Return the [X, Y] coordinate for the center point of the cell that contains the specified text.  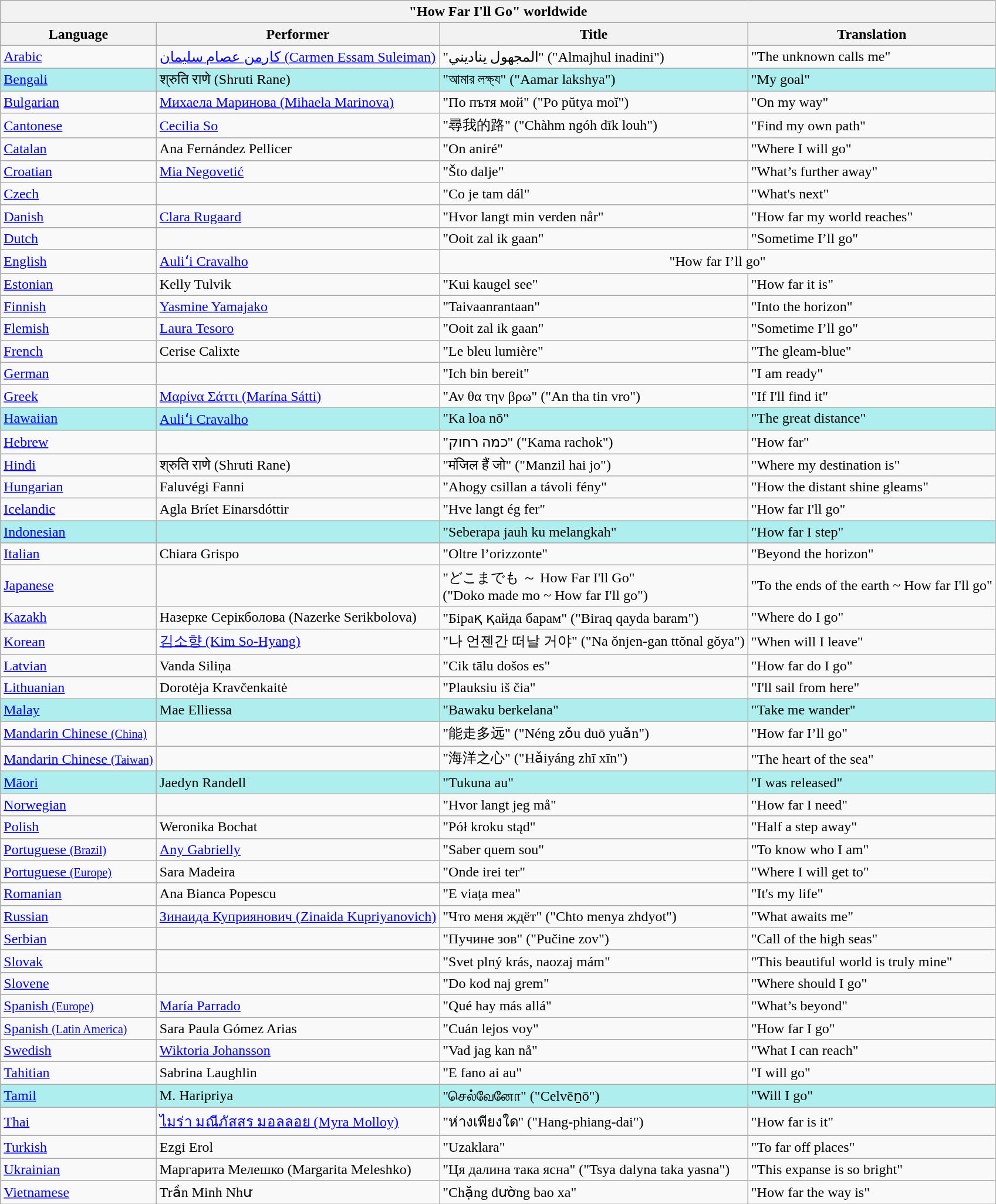
"What I can reach" [872, 1051]
김소향 (Kim So-Hyang) [298, 642]
Icelandic [79, 510]
Romanian [79, 894]
"Ka loa nō" [594, 419]
"The unknown calls me" [872, 57]
"To the ends of the earth ~ How far I'll go" [872, 586]
Trần Minh Như [298, 1192]
"Αν θα την βρω" ("An tha tin vro") [594, 396]
"How far I'll go" [872, 510]
Cerise Calixte [298, 351]
"Tukuna au" [594, 783]
Arabic [79, 57]
Greek [79, 396]
Зинаида Куприянович (Zinaida Kupriyanovich) [298, 916]
"Where do I go" [872, 618]
Latvian [79, 665]
ไมร่า มณีภัสสร มอลลอย (Myra Molloy) [298, 1121]
"Where my destination is" [872, 464]
"Plauksiu iš čia" [594, 688]
French [79, 351]
"The gleam-blue" [872, 351]
"What’s further away" [872, 171]
Hawaiian [79, 419]
Назерке Серікболова (Nazerke Serikbolova) [298, 618]
"To far off places" [872, 1147]
"Seberapa jauh ku melangkah" [594, 532]
"I am ready" [872, 373]
Indonesian [79, 532]
"Take me wander" [872, 710]
"Бірақ қайда барам" ("Biraq qayda baram") [594, 618]
"The heart of the sea" [872, 758]
Ana Fernández Pellicer [298, 149]
"Svet plný krás, naozaj mám" [594, 961]
Japanese [79, 586]
"E fano ai au" [594, 1073]
Estonian [79, 284]
"What’s beyond" [872, 1006]
Malay [79, 710]
Portuguese (Brazil) [79, 849]
Title [594, 34]
Danish [79, 216]
"Into the horizon" [872, 306]
Flemish [79, 329]
Михаела Маринова (Mihaela Marinova) [298, 102]
Finnish [79, 306]
"Le bleu lumière" [594, 351]
"Qué hay más allá" [594, 1006]
Croatian [79, 171]
"Will I go" [872, 1096]
"How the distant shine gleams" [872, 487]
"Ich bin bereit" [594, 373]
Turkish [79, 1147]
Māori [79, 783]
"Co je tam dál" [594, 194]
Bulgarian [79, 102]
"I was released" [872, 783]
"I'll sail from here" [872, 688]
"Beyond the horizon" [872, 554]
Czech [79, 194]
"尋我的路" ("Chàhm ngóh dīk louh") [594, 126]
Kazakh [79, 618]
Thai [79, 1121]
Italian [79, 554]
English [79, 261]
"The great distance" [872, 419]
Wiktoria Johansson [298, 1051]
Hebrew [79, 442]
Chiara Grispo [298, 554]
Cecilia So [298, 126]
Tamil [79, 1096]
"Cik tālu došos es" [594, 665]
"По пътя мой" ("Po pŭtya moĭ") [594, 102]
Dorotėja Kravčenkaitė [298, 688]
Ana Bianca Popescu [298, 894]
"Ahogy csillan a távoli fény" [594, 487]
Vietnamese [79, 1192]
"If I'll find it" [872, 396]
"Hvor langt min verden når" [594, 216]
"Where I will go" [872, 149]
Mandarin Chinese (Taiwan) [79, 758]
"Što dalje" [594, 171]
Slovak [79, 961]
"Onde irei ter" [594, 872]
"This expanse is so bright" [872, 1169]
Jaedyn Randell [298, 783]
"செல்வேனோ" ("Celvēṉō") [594, 1096]
"Find my own path" [872, 126]
"나 언젠간 떠날 거야" ("Na ŏnjen-gan ttŏnal gŏya") [594, 642]
"Bawaku berkelana" [594, 710]
"どこまでも ～ How Far I'll Go"("Doko made mo ~ How far I'll go") [594, 586]
Vanda Siliņa [298, 665]
Agla Bríet Einarsdóttir [298, 510]
Weronika Bochat [298, 827]
Clara Rugaard [298, 216]
"כמה רחוק" ("Kama rachok") [594, 442]
"能走多远" ("Néng zǒu duō yuǎn") [594, 734]
Polish [79, 827]
Performer [298, 34]
"Saber quem sou" [594, 849]
Μαρίνα Σάττι (Marína Sátti) [298, 396]
"When will I leave" [872, 642]
Ezgi Erol [298, 1147]
"It's my life" [872, 894]
"How far I need" [872, 805]
"How far I go" [872, 1028]
"আমার লক্ষ্য" ("Aamar lakshya") [594, 79]
"Oltre l’orizzonte" [594, 554]
Sara Paula Gómez Arias [298, 1028]
M. Haripriya [298, 1096]
Bengali [79, 79]
Portuguese (Europe) [79, 872]
"How far do I go" [872, 665]
Tahitian [79, 1073]
"This beautiful world is truly mine" [872, 961]
Dutch [79, 238]
"To know who I am" [872, 849]
María Parrado [298, 1006]
Any Gabrielly [298, 849]
Serbian [79, 939]
"Chặng đường bao xa" [594, 1192]
"How far I step" [872, 532]
Faluvégi Fanni [298, 487]
Mandarin Chinese (China) [79, 734]
Russian [79, 916]
"海洋之心" ("Hǎiyáng zhī xīn") [594, 758]
"Ця далина така ясна" ("Tsya dalyna taka yasna") [594, 1169]
"E viața mea" [594, 894]
Spanish (Europe) [79, 1006]
Kelly Tulvik [298, 284]
"How far it is" [872, 284]
"What awaits me" [872, 916]
"Hve langt ég fer" [594, 510]
Hindi [79, 464]
"How far the way is" [872, 1192]
"Vad jag kan nå" [594, 1051]
"मंजिल हैं जो" ("Manzil hai jo") [594, 464]
Language [79, 34]
"Do kod naj grem" [594, 983]
Sara Madeira [298, 872]
"Where I will get to" [872, 872]
"On aniré" [594, 149]
Slovene [79, 983]
Hungarian [79, 487]
"Cuán lejos voy" [594, 1028]
"Пучине зов" ("Pučine zov") [594, 939]
"Half a step away" [872, 827]
German [79, 373]
Spanish (Latin America) [79, 1028]
"ห่างเพียงใด" ("Hang-phiang-dai") [594, 1121]
Translation [872, 34]
"On my way" [872, 102]
"Uzaklara" [594, 1147]
"My goal" [872, 79]
"I will go" [872, 1073]
Laura Tesoro [298, 329]
"Call of the high seas" [872, 939]
Norwegian [79, 805]
"How far" [872, 442]
Mia Negovetić [298, 171]
Catalan [79, 149]
Swedish [79, 1051]
"Kui kaugel see" [594, 284]
"Where should I go" [872, 983]
"How Far I'll Go" worldwide [498, 12]
"What's next" [872, 194]
"Taivaanrantaan" [594, 306]
"المجهول يناديني" ("Almajhul inadini") [594, 57]
"Pół kroku stąd" [594, 827]
Korean [79, 642]
Ukrainian [79, 1169]
"How far is it" [872, 1121]
"Что меня ждёт" ("Chto menya zhdyot") [594, 916]
Маргарита Мелешко (Margarita Meleshko) [298, 1169]
Mae Elliessa [298, 710]
Sabrina Laughlin [298, 1073]
كارمن عصام سليمان (Carmen Essam Suleiman) [298, 57]
"How far my world reaches" [872, 216]
"Hvor langt jeg må" [594, 805]
Cantonese [79, 126]
Lithuanian [79, 688]
Yasmine Yamajako [298, 306]
